Scan for the cell matching the given text and deliver its (X, Y) coordinate at center. 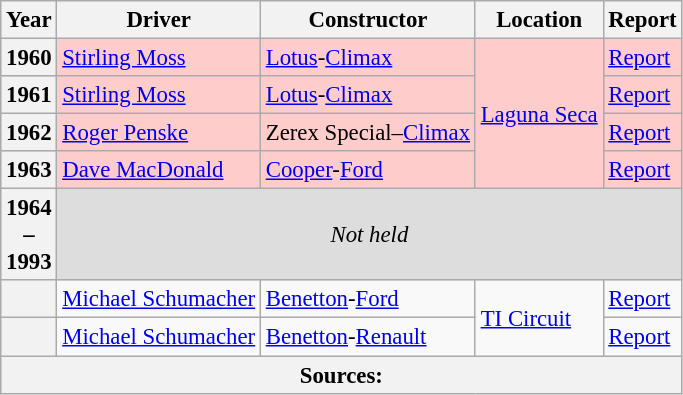
1963 (29, 170)
Year (29, 20)
Not held (370, 235)
1961 (29, 95)
Laguna Seca (539, 114)
Location (539, 20)
Sources: (342, 375)
Dave MacDonald (159, 170)
Roger Penske (159, 133)
1962 (29, 133)
Zerex Special–Climax (368, 133)
Constructor (368, 20)
1964–1993 (29, 235)
1960 (29, 58)
Cooper-Ford (368, 170)
Driver (159, 20)
Benetton-Renault (368, 337)
TI Circuit (539, 318)
Benetton-Ford (368, 299)
